Pinpoint the cell where the given text exists, returning its (X, Y) midpoint coordinate. 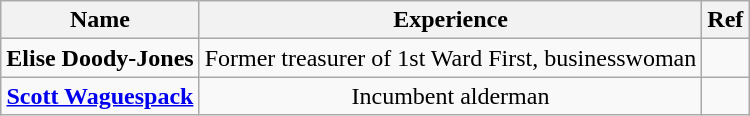
Experience (450, 20)
Ref (726, 20)
Incumbent alderman (450, 96)
Scott Waguespack (100, 96)
Name (100, 20)
Former treasurer of 1st Ward First, businesswoman (450, 58)
Elise Doody-Jones (100, 58)
